Extract the [X, Y] coordinate from the center of the cell holding the provided text.  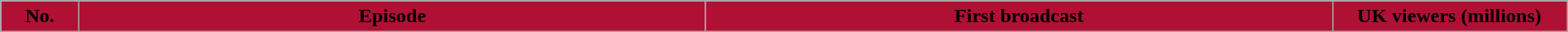
First broadcast [1019, 16]
No. [40, 16]
Episode [392, 16]
UK viewers (millions) [1450, 16]
